Return the (x, y) coordinate for the center point of the cell that contains the specified text.  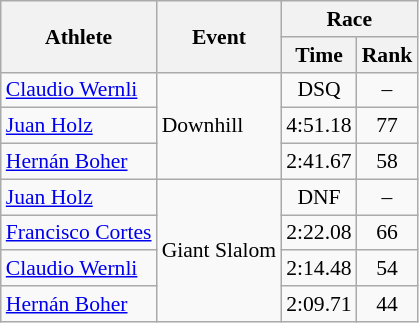
77 (388, 126)
Race (349, 19)
Event (220, 36)
54 (388, 269)
DNF (318, 197)
4:51.18 (318, 126)
Time (318, 55)
2:14.48 (318, 269)
Giant Slalom (220, 250)
44 (388, 304)
2:09.71 (318, 304)
66 (388, 233)
2:22.08 (318, 233)
Athlete (79, 36)
Francisco Cortes (79, 233)
Rank (388, 55)
2:41.67 (318, 162)
Downhill (220, 126)
58 (388, 162)
DSQ (318, 90)
